Search for the cell housing the specified text and yield its (x, y) center coordinate. 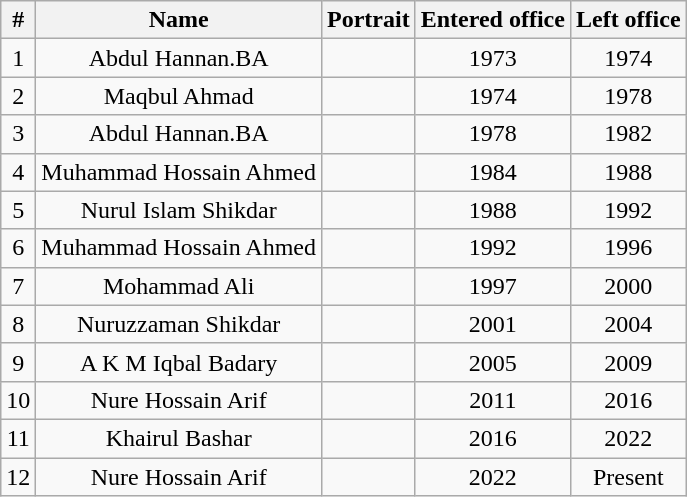
Present (628, 477)
5 (18, 210)
1973 (492, 58)
12 (18, 477)
Entered office (492, 20)
1996 (628, 248)
2000 (628, 286)
Khairul Bashar (179, 438)
Mohammad Ali (179, 286)
2009 (628, 362)
8 (18, 324)
3 (18, 134)
2011 (492, 400)
11 (18, 438)
9 (18, 362)
4 (18, 172)
7 (18, 286)
Nuruzzaman Shikdar (179, 324)
A K M Iqbal Badary (179, 362)
1984 (492, 172)
10 (18, 400)
Left office (628, 20)
6 (18, 248)
Maqbul Ahmad (179, 96)
2 (18, 96)
1 (18, 58)
1997 (492, 286)
Name (179, 20)
1982 (628, 134)
2005 (492, 362)
# (18, 20)
2001 (492, 324)
Nurul Islam Shikdar (179, 210)
Portrait (369, 20)
2004 (628, 324)
